Extract the (x, y) coordinate from the center of the cell holding the provided text.  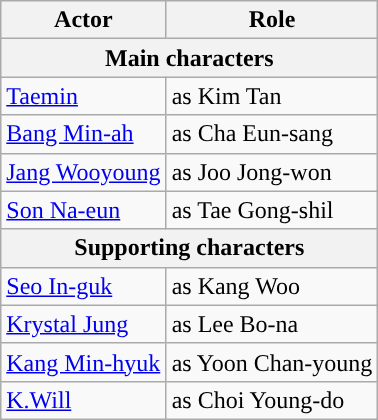
Bang Min-ah (84, 134)
Seo In-guk (84, 286)
Krystal Jung (84, 324)
as Lee Bo-na (272, 324)
Main characters (190, 58)
as Joo Jong-won (272, 172)
as Choi Young-do (272, 400)
Son Na-eun (84, 210)
as Tae Gong-shil (272, 210)
Role (272, 20)
Jang Wooyoung (84, 172)
Kang Min-hyuk (84, 362)
as Kim Tan (272, 96)
Supporting characters (190, 248)
as Kang Woo (272, 286)
Taemin (84, 96)
Actor (84, 20)
K.Will (84, 400)
as Yoon Chan-young (272, 362)
as Cha Eun-sang (272, 134)
